Find where the given text appears and provide that cell's center as [X, Y] coordinate. 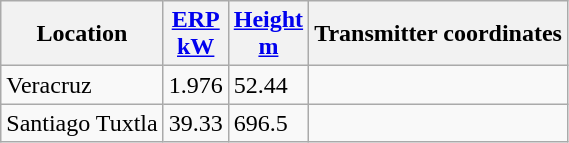
39.33 [196, 123]
1.976 [196, 85]
52.44 [268, 85]
Veracruz [82, 85]
Location [82, 34]
Transmitter coordinates [438, 34]
696.5 [268, 123]
ERPkW [196, 34]
Santiago Tuxtla [82, 123]
Heightm [268, 34]
